Provide the [x, y] coordinate of the cell's center where the given text is located.  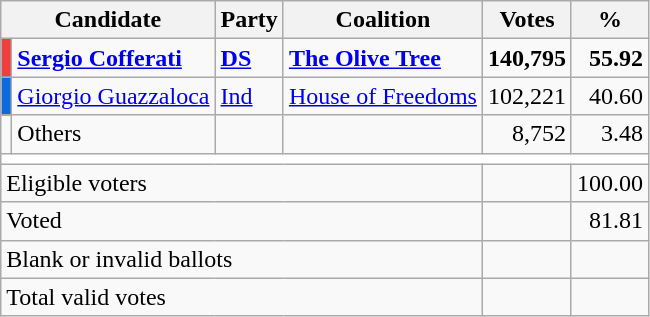
3.48 [610, 134]
Total valid votes [242, 297]
DS [249, 58]
House of Freedoms [382, 96]
Voted [242, 221]
Blank or invalid ballots [242, 259]
140,795 [526, 58]
100.00 [610, 183]
Votes [526, 20]
81.81 [610, 221]
% [610, 20]
The Olive Tree [382, 58]
Candidate [108, 20]
Giorgio Guazzaloca [114, 96]
Eligible voters [242, 183]
Coalition [382, 20]
55.92 [610, 58]
Ind [249, 96]
40.60 [610, 96]
102,221 [526, 96]
Others [114, 134]
Sergio Cofferati [114, 58]
Party [249, 20]
8,752 [526, 134]
